Pinpoint the cell where the given text exists, returning its [X, Y] midpoint coordinate. 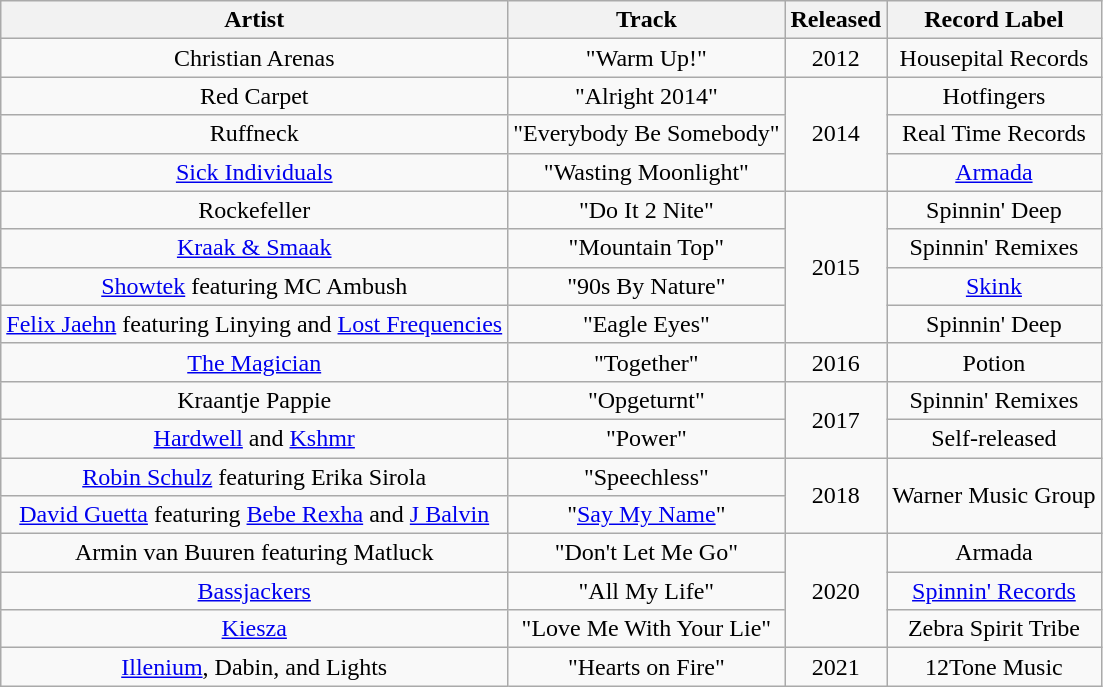
12Tone Music [994, 667]
"Warm Up!" [646, 58]
Felix Jaehn featuring Linying and Lost Frequencies [254, 324]
Skink [994, 286]
"Do It 2 Nite" [646, 210]
Potion [994, 362]
"Alright 2014" [646, 96]
Warner Music Group [994, 496]
Armin van Buuren featuring Matluck [254, 553]
Housepital Records [994, 58]
Spinnin' Records [994, 591]
Track [646, 20]
"Eagle Eyes" [646, 324]
Artist [254, 20]
Bassjackers [254, 591]
2017 [836, 419]
Red Carpet [254, 96]
"Love Me With Your Lie" [646, 629]
Rockefeller [254, 210]
Hotfingers [994, 96]
2018 [836, 496]
Kraak & Smaak [254, 248]
"Speechless" [646, 477]
The Magician [254, 362]
2016 [836, 362]
Showtek featuring MC Ambush [254, 286]
Christian Arenas [254, 58]
"90s By Nature" [646, 286]
"Everybody Be Somebody" [646, 134]
2015 [836, 267]
"Wasting Moonlight" [646, 172]
Kraantje Pappie [254, 400]
"Power" [646, 438]
Hardwell and Kshmr [254, 438]
David Guetta featuring Bebe Rexha and J Balvin [254, 515]
Record Label [994, 20]
2020 [836, 591]
Zebra Spirit Tribe [994, 629]
Real Time Records [994, 134]
"Don't Let Me Go" [646, 553]
2021 [836, 667]
"Opgeturnt" [646, 400]
"All My Life" [646, 591]
Robin Schulz featuring Erika Sirola [254, 477]
"Hearts on Fire" [646, 667]
"Together" [646, 362]
Ruffneck [254, 134]
Self-released [994, 438]
2012 [836, 58]
"Say My Name" [646, 515]
Sick Individuals [254, 172]
2014 [836, 134]
Illenium, Dabin, and Lights [254, 667]
Released [836, 20]
"Mountain Top" [646, 248]
Kiesza [254, 629]
